For the text-containing cell, return its midpoint in (X, Y) coordinate format. 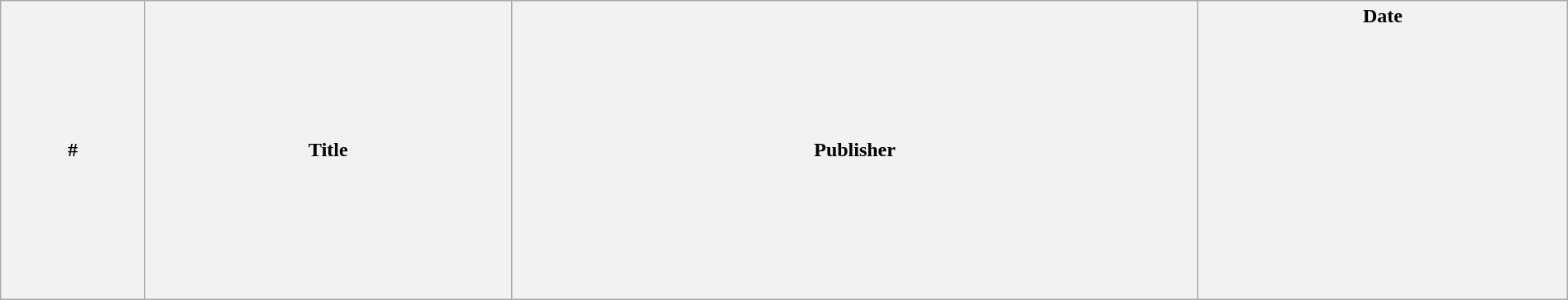
Title (327, 150)
Date (1383, 150)
Publisher (855, 150)
# (73, 150)
